Return [X, Y] of the center of cell containing provided text 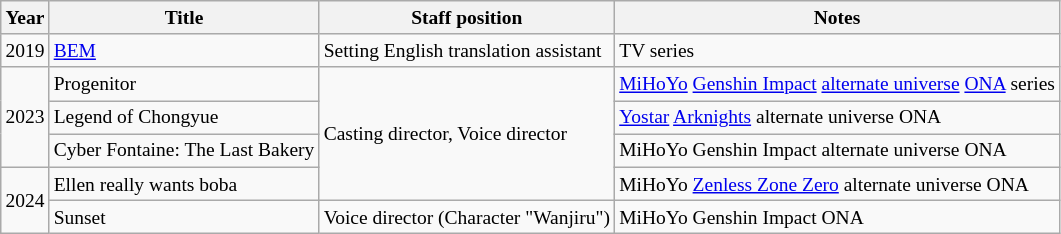
MiHoYo Zenless Zone Zero alternate universe ONA [838, 184]
Cyber Fontaine: The Last Bakery [184, 150]
Sunset [184, 216]
MiHoYo Genshin Impact alternate universe ONA series [838, 84]
Setting English translation assistant [467, 50]
Progenitor [184, 84]
Ellen really wants boba [184, 184]
2023 [25, 117]
Voice director (Character "Wanjiru") [467, 216]
TV series [838, 50]
Notes [838, 18]
Year [25, 18]
2019 [25, 50]
Title [184, 18]
2024 [25, 200]
Casting director, Voice director [467, 134]
Legend of Chongyue [184, 118]
MiHoYo Genshin Impact ONA [838, 216]
Yostar Arknights alternate universe ONA [838, 118]
MiHoYo Genshin Impact alternate universe ONA [838, 150]
BEM [184, 50]
Staff position [467, 18]
